From the cell containing the given text, extract its center point as [X, Y] coordinate. 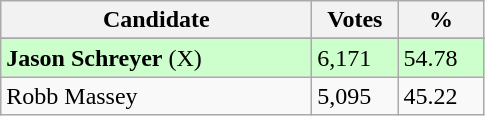
5,095 [355, 96]
Votes [355, 20]
Candidate [156, 20]
45.22 [441, 96]
Robb Massey [156, 96]
Jason Schreyer (X) [156, 58]
% [441, 20]
6,171 [355, 58]
54.78 [441, 58]
